Capture the cell that displays the provided text and extract its (X, Y) central coordinate. 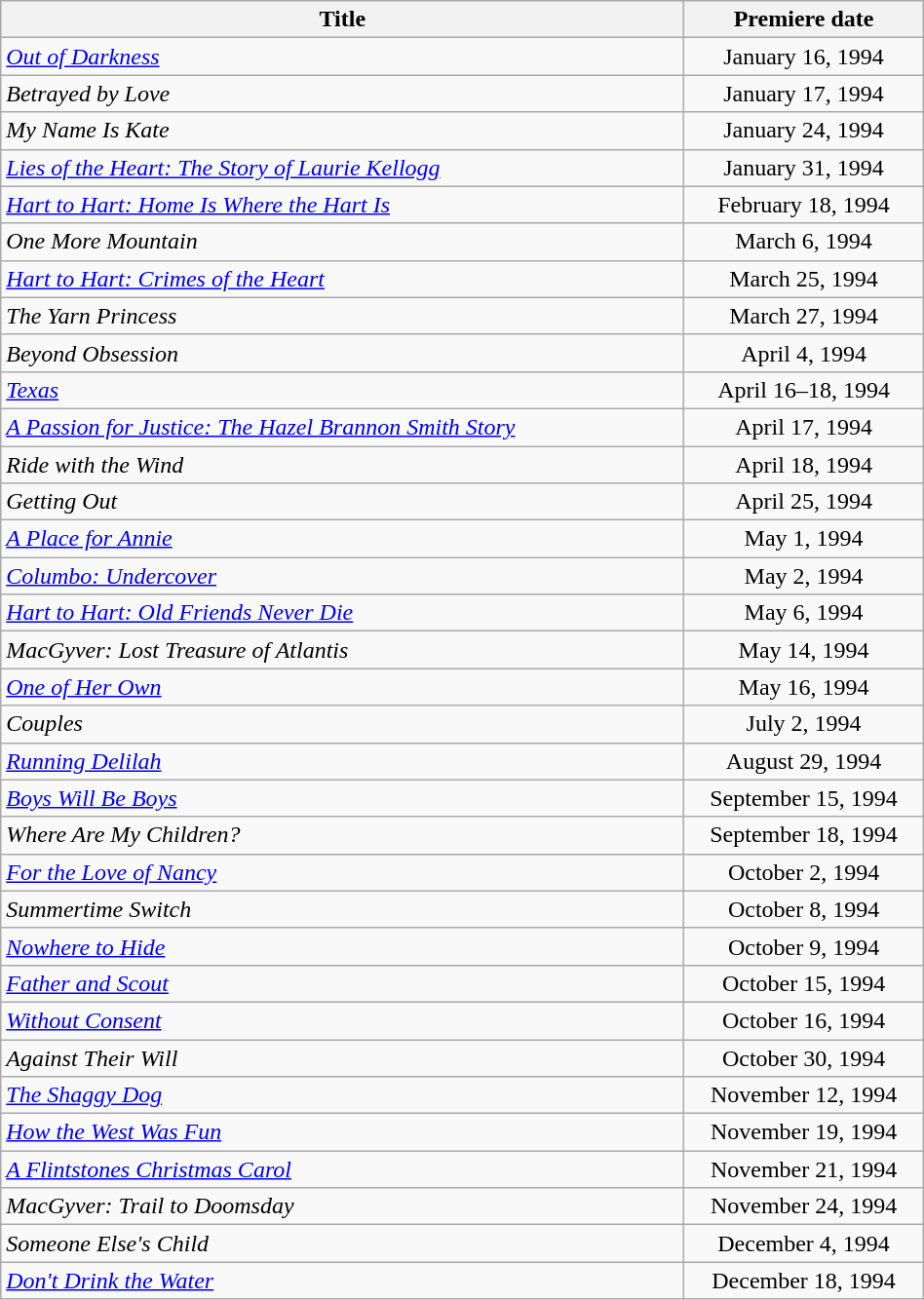
May 14, 1994 (803, 650)
Ride with the Wind (343, 465)
December 18, 1994 (803, 1281)
A Flintstones Christmas Carol (343, 1169)
Where Are My Children? (343, 835)
Father and Scout (343, 983)
Nowhere to Hide (343, 946)
March 27, 1994 (803, 316)
October 15, 1994 (803, 983)
Title (343, 19)
November 12, 1994 (803, 1095)
March 6, 1994 (803, 242)
Someone Else's Child (343, 1243)
October 16, 1994 (803, 1020)
Against Their Will (343, 1057)
January 16, 1994 (803, 57)
Lies of the Heart: The Story of Laurie Kellogg (343, 168)
March 25, 1994 (803, 279)
Summertime Switch (343, 909)
Couples (343, 724)
April 17, 1994 (803, 427)
MacGyver: Lost Treasure of Atlantis (343, 650)
Don't Drink the Water (343, 1281)
Hart to Hart: Old Friends Never Die (343, 613)
A Place for Annie (343, 539)
August 29, 1994 (803, 761)
May 6, 1994 (803, 613)
April 25, 1994 (803, 502)
Hart to Hart: Home Is Where the Hart Is (343, 205)
January 17, 1994 (803, 94)
November 21, 1994 (803, 1169)
My Name Is Kate (343, 131)
The Yarn Princess (343, 316)
May 2, 1994 (803, 576)
May 16, 1994 (803, 687)
Premiere date (803, 19)
January 24, 1994 (803, 131)
One of Her Own (343, 687)
A Passion for Justice: The Hazel Brannon Smith Story (343, 427)
The Shaggy Dog (343, 1095)
Betrayed by Love (343, 94)
Running Delilah (343, 761)
October 30, 1994 (803, 1057)
September 15, 1994 (803, 798)
For the Love of Nancy (343, 872)
October 8, 1994 (803, 909)
April 4, 1994 (803, 353)
MacGyver: Trail to Doomsday (343, 1206)
Out of Darkness (343, 57)
Texas (343, 390)
April 18, 1994 (803, 465)
Without Consent (343, 1020)
Getting Out (343, 502)
November 19, 1994 (803, 1132)
How the West Was Fun (343, 1132)
April 16–18, 1994 (803, 390)
October 9, 1994 (803, 946)
February 18, 1994 (803, 205)
October 2, 1994 (803, 872)
One More Mountain (343, 242)
Boys Will Be Boys (343, 798)
September 18, 1994 (803, 835)
November 24, 1994 (803, 1206)
July 2, 1994 (803, 724)
Hart to Hart: Crimes of the Heart (343, 279)
May 1, 1994 (803, 539)
January 31, 1994 (803, 168)
Columbo: Undercover (343, 576)
Beyond Obsession (343, 353)
December 4, 1994 (803, 1243)
